Extract the [X, Y] coordinate from the center of the cell holding the provided text.  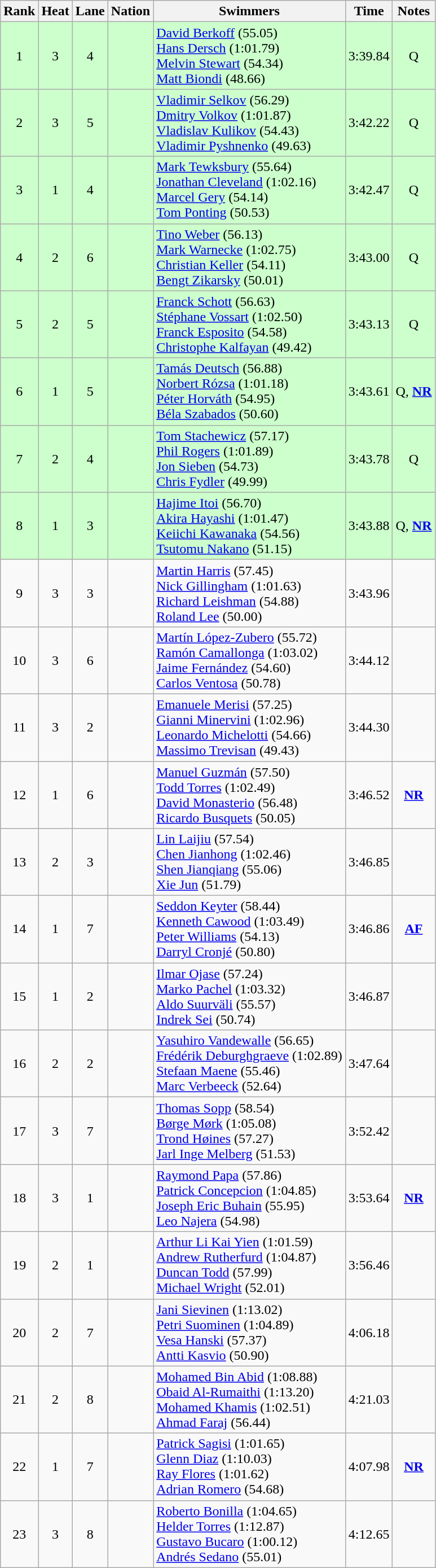
Emanuele Merisi (57.25)Gianni Minervini (1:02.96)Leonardo Michelotti (54.66)Massimo Trevisan (49.43) [249, 727]
21 [19, 1400]
Seddon Keyter (58.44)Kenneth Cawood (1:03.49)Peter Williams (54.13)Darryl Cronjé (50.80) [249, 929]
Manuel Guzmán (57.50)Todd Torres (1:02.49)David Monasterio (56.48)Ricardo Busquets (50.05) [249, 795]
3:46.86 [369, 929]
Martin Harris (57.45)Nick Gillingham (1:01.63)Richard Leishman (54.88)Roland Lee (50.00) [249, 593]
Rank [19, 11]
Martín López-Zubero (55.72)Ramón Camallonga (1:03.02)Jaime Fernández (54.60)Carlos Ventosa (50.78) [249, 660]
3:44.12 [369, 660]
Heat [55, 11]
4:21.03 [369, 1400]
Vladimir Selkov (56.29)Dmitry Volkov (1:01.87)Vladislav Kulikov (54.43)Vladimir Pyshnenko (49.63) [249, 123]
22 [19, 1466]
4:07.98 [369, 1466]
Nation [130, 11]
3:56.46 [369, 1265]
10 [19, 660]
9 [19, 593]
Tino Weber (56.13)Mark Warnecke (1:02.75)Christian Keller (54.11)Bengt Zikarsky (50.01) [249, 257]
3:42.22 [369, 123]
3:44.30 [369, 727]
Thomas Sopp (58.54)Børge Mørk (1:05.08)Trond Høines (57.27)Jarl Inge Melberg (51.53) [249, 1131]
3:53.64 [369, 1198]
3:43.78 [369, 458]
3:43.88 [369, 526]
Jani Sievinen (1:13.02)Petri Suominen (1:04.89)Vesa Hanski (57.37)Antti Kasvio (50.90) [249, 1332]
3:39.84 [369, 55]
11 [19, 727]
4:12.65 [369, 1534]
Franck Schott (56.63)Stéphane Vossart (1:02.50)Franck Esposito (54.58)Christophe Kalfayan (49.42) [249, 324]
3:52.42 [369, 1131]
3:46.85 [369, 862]
4:06.18 [369, 1332]
Hajime Itoi (56.70)Akira Hayashi (1:01.47)Keiichi Kawanaka (54.56)Tsutomu Nakano (51.15) [249, 526]
17 [19, 1131]
20 [19, 1332]
Roberto Bonilla (1:04.65)Helder Torres (1:12.87)Gustavo Bucaro (1:00.12)Andrés Sedano (55.01) [249, 1534]
12 [19, 795]
18 [19, 1198]
Notes [414, 11]
Mohamed Bin Abid (1:08.88)Obaid Al-Rumaithi (1:13.20)Mohamed Khamis (1:02.51)Ahmad Faraj (56.44) [249, 1400]
14 [19, 929]
3:43.61 [369, 392]
Lin Laijiu (57.54)Chen Jianhong (1:02.46)Shen Jianqiang (55.06)Xie Jun (51.79) [249, 862]
16 [19, 1063]
Tamás Deutsch (56.88)Norbert Rózsa (1:01.18)Péter Horváth (54.95)Béla Szabados (50.60) [249, 392]
AF [414, 929]
3:46.87 [369, 997]
Mark Tewksbury (55.64)Jonathan Cleveland (1:02.16)Marcel Gery (54.14)Tom Ponting (50.53) [249, 190]
3:43.96 [369, 593]
Yasuhiro Vandewalle (56.65)Frédérik Deburghgraeve (1:02.89)Stefaan Maene (55.46)Marc Verbeeck (52.64) [249, 1063]
Patrick Sagisi (1:01.65)Glenn Diaz (1:10.03)Ray Flores (1:01.62)Adrian Romero (54.68) [249, 1466]
Swimmers [249, 11]
3:42.47 [369, 190]
Lane [90, 11]
23 [19, 1534]
3:46.52 [369, 795]
3:43.13 [369, 324]
Arthur Li Kai Yien (1:01.59)Andrew Rutherfurd (1:04.87)Duncan Todd (57.99)Michael Wright (52.01) [249, 1265]
13 [19, 862]
3:47.64 [369, 1063]
19 [19, 1265]
Ilmar Ojase (57.24)Marko Pachel (1:03.32)Aldo Suurväli (55.57)Indrek Sei (50.74) [249, 997]
15 [19, 997]
3:43.00 [369, 257]
Tom Stachewicz (57.17)Phil Rogers (1:01.89)Jon Sieben (54.73)Chris Fydler (49.99) [249, 458]
David Berkoff (55.05)Hans Dersch (1:01.79)Melvin Stewart (54.34)Matt Biondi (48.66) [249, 55]
Time [369, 11]
Raymond Papa (57.86)Patrick Concepcion (1:04.85)Joseph Eric Buhain (55.95)Leo Najera (54.98) [249, 1198]
